Determine the (x, y) coordinate at the center of the cell enclosing the given text.  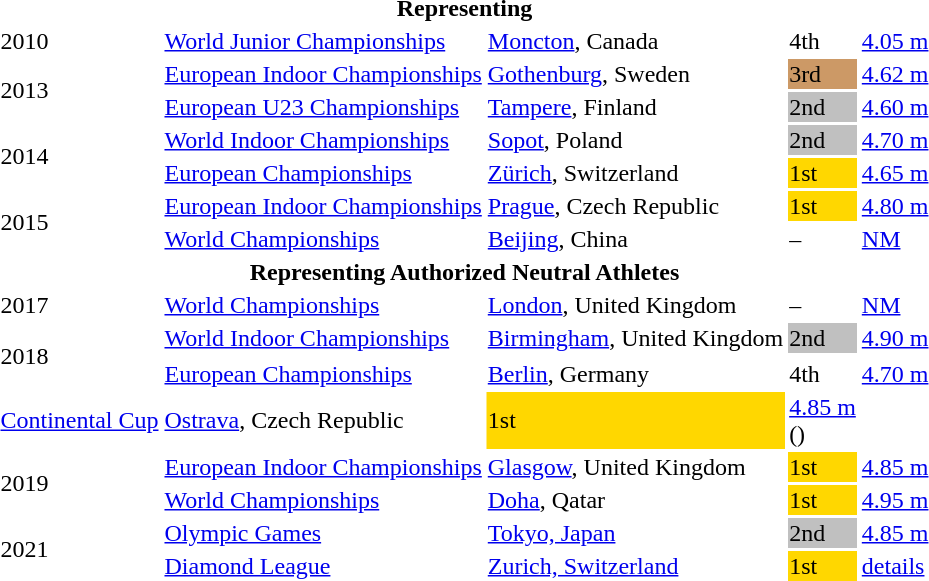
Moncton, Canada (635, 41)
Tokyo, Japan (635, 533)
Tampere, Finland (635, 107)
Ostrava, Czech Republic (323, 420)
Doha, Qatar (635, 500)
Berlin, Germany (635, 374)
Zürich, Switzerland (635, 173)
Gothenburg, Sweden (635, 74)
Zurich, Switzerland (635, 566)
Prague, Czech Republic (635, 206)
London, United Kingdom (635, 305)
European U23 Championships (323, 107)
Glasgow, United Kingdom (635, 467)
4.85 m() (823, 420)
Olympic Games (323, 533)
Sopot, Poland (635, 140)
Birmingham, United Kingdom (635, 338)
3rd (823, 74)
Beijing, China (635, 239)
Diamond League (323, 566)
World Junior Championships (323, 41)
